Extract the (X, Y) coordinate from the center of the cell holding the provided text.  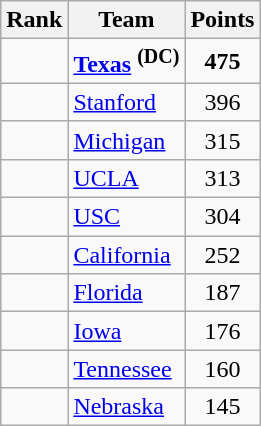
USC (126, 217)
Points (222, 20)
396 (222, 102)
176 (222, 331)
145 (222, 407)
Michigan (126, 140)
Stanford (126, 102)
Iowa (126, 331)
Florida (126, 293)
California (126, 255)
187 (222, 293)
304 (222, 217)
Team (126, 20)
160 (222, 369)
313 (222, 178)
UCLA (126, 178)
Rank (34, 20)
475 (222, 62)
Nebraska (126, 407)
Tennessee (126, 369)
Texas (DC) (126, 62)
252 (222, 255)
315 (222, 140)
